Extract the (X, Y) coordinate from the center of the cell holding the provided text.  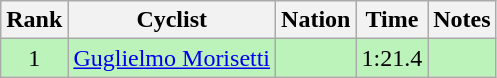
Cyclist (172, 20)
1:21.4 (392, 58)
Guglielmo Morisetti (172, 58)
Notes (462, 20)
1 (34, 58)
Time (392, 20)
Rank (34, 20)
Nation (316, 20)
